Find where the given text appears and provide that cell's center as [X, Y] coordinate. 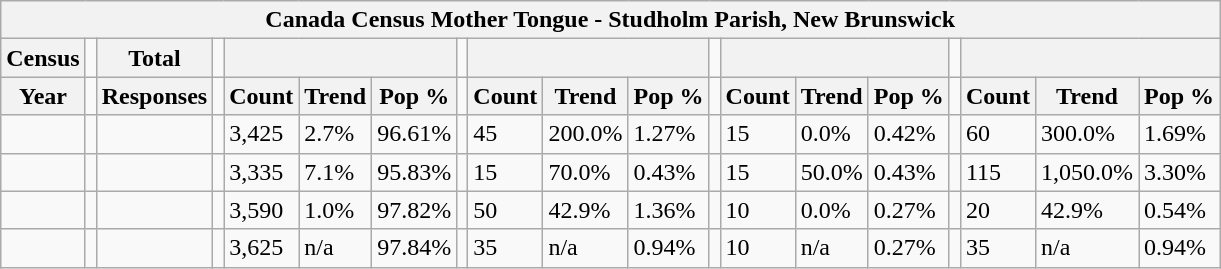
Year [43, 96]
Census [43, 58]
1.27% [668, 134]
60 [998, 134]
Responses [154, 96]
1.36% [668, 210]
7.1% [336, 172]
0.54% [1178, 210]
3,590 [262, 210]
Total [154, 58]
3.30% [1178, 172]
2.7% [336, 134]
3,335 [262, 172]
1.0% [336, 210]
1.69% [1178, 134]
200.0% [586, 134]
Canada Census Mother Tongue - Studholm Parish, New Brunswick [610, 20]
20 [998, 210]
50 [506, 210]
95.83% [414, 172]
97.84% [414, 248]
1,050.0% [1086, 172]
50.0% [832, 172]
300.0% [1086, 134]
3,425 [262, 134]
3,625 [262, 248]
97.82% [414, 210]
45 [506, 134]
0.42% [908, 134]
96.61% [414, 134]
115 [998, 172]
70.0% [586, 172]
